For the text-containing cell, return its midpoint in [x, y] coordinate format. 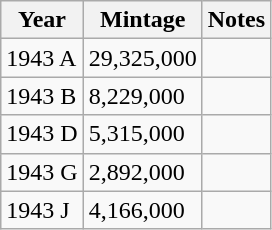
8,229,000 [142, 96]
1943 B [42, 96]
Year [42, 20]
1943 D [42, 134]
Notes [236, 20]
Mintage [142, 20]
2,892,000 [142, 172]
4,166,000 [142, 210]
1943 A [42, 58]
5,315,000 [142, 134]
1943 G [42, 172]
29,325,000 [142, 58]
1943 J [42, 210]
